Determine the [X, Y] coordinate at the center of the cell enclosing the given text.  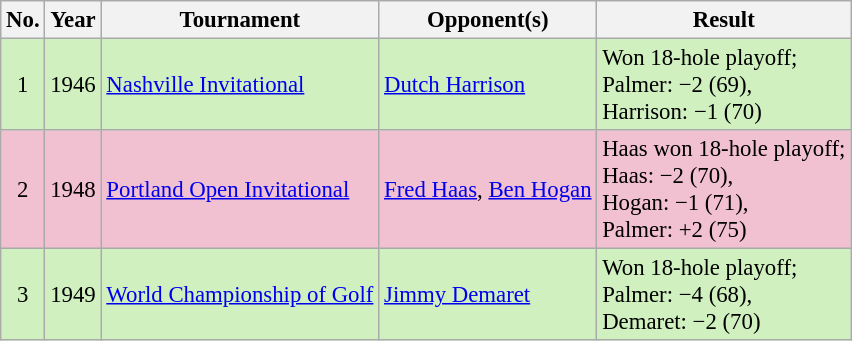
Portland Open Invitational [240, 190]
Result [724, 20]
No. [23, 20]
Fred Haas, Ben Hogan [488, 190]
Jimmy Demaret [488, 295]
1 [23, 85]
Won 18-hole playoff;Palmer: −4 (68),Demaret: −2 (70) [724, 295]
3 [23, 295]
Haas won 18-hole playoff;Haas: −2 (70),Hogan: −1 (71),Palmer: +2 (75) [724, 190]
Opponent(s) [488, 20]
Dutch Harrison [488, 85]
World Championship of Golf [240, 295]
Tournament [240, 20]
2 [23, 190]
Nashville Invitational [240, 85]
Won 18-hole playoff;Palmer: −2 (69),Harrison: −1 (70) [724, 85]
1946 [73, 85]
Year [73, 20]
1949 [73, 295]
1948 [73, 190]
